Provide the (X, Y) coordinate of the cell's center where the given text is located.  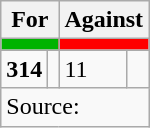
For (30, 20)
11 (93, 69)
Against (104, 20)
314 (24, 69)
Source: (75, 107)
